Search for the cell housing the specified text and yield its (x, y) center coordinate. 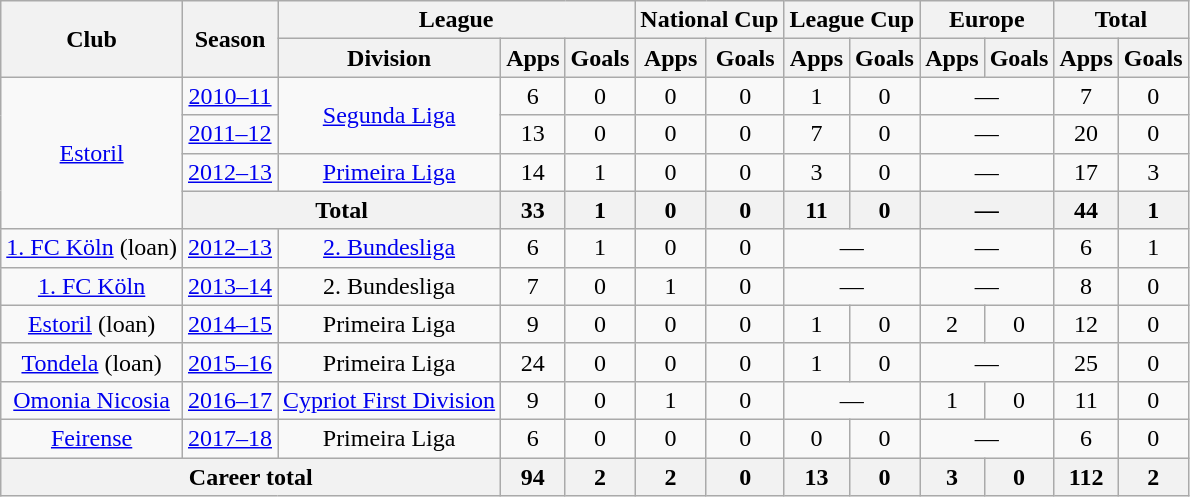
Omonia Nicosia (92, 400)
2016–17 (230, 400)
Club (92, 39)
2014–15 (230, 324)
24 (533, 362)
2010–11 (230, 96)
Season (230, 39)
12 (1086, 324)
20 (1086, 134)
Career total (251, 477)
Estoril (92, 153)
94 (533, 477)
2011–12 (230, 134)
8 (1086, 286)
1. FC Köln (92, 286)
Europe (987, 20)
Segunda Liga (390, 115)
Division (390, 58)
2013–14 (230, 286)
112 (1086, 477)
Feirense (92, 438)
1. FC Köln (loan) (92, 248)
17 (1086, 172)
League (456, 20)
33 (533, 210)
14 (533, 172)
League Cup (852, 20)
2015–16 (230, 362)
44 (1086, 210)
Estoril (loan) (92, 324)
2017–18 (230, 438)
Tondela (loan) (92, 362)
25 (1086, 362)
Cypriot First Division (390, 400)
National Cup (710, 20)
